Determine the [X, Y] coordinate at the center of the cell enclosing the given text.  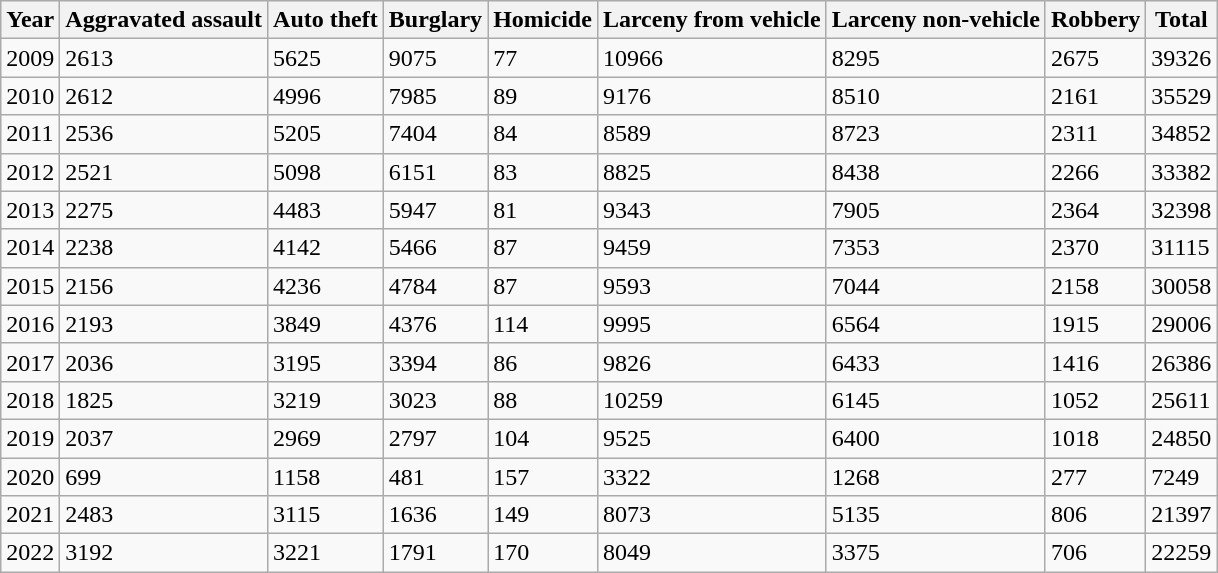
170 [543, 553]
9075 [435, 58]
2013 [30, 210]
2311 [1095, 134]
1636 [435, 515]
84 [543, 134]
30058 [1182, 286]
2014 [30, 248]
83 [543, 172]
5205 [326, 134]
Burglary [435, 20]
10259 [712, 400]
2266 [1095, 172]
2037 [164, 438]
29006 [1182, 324]
3221 [326, 553]
8589 [712, 134]
706 [1095, 553]
8825 [712, 172]
2020 [30, 477]
Year [30, 20]
9826 [712, 362]
89 [543, 96]
2612 [164, 96]
2675 [1095, 58]
24850 [1182, 438]
Auto theft [326, 20]
2010 [30, 96]
1268 [936, 477]
4376 [435, 324]
22259 [1182, 553]
9459 [712, 248]
9176 [712, 96]
5947 [435, 210]
6564 [936, 324]
481 [435, 477]
35529 [1182, 96]
31115 [1182, 248]
2158 [1095, 286]
104 [543, 438]
3192 [164, 553]
2370 [1095, 248]
9593 [712, 286]
26386 [1182, 362]
2536 [164, 134]
6400 [936, 438]
2011 [30, 134]
114 [543, 324]
88 [543, 400]
7353 [936, 248]
699 [164, 477]
1915 [1095, 324]
4236 [326, 286]
33382 [1182, 172]
Larceny non-vehicle [936, 20]
7249 [1182, 477]
8049 [712, 553]
21397 [1182, 515]
77 [543, 58]
9343 [712, 210]
7985 [435, 96]
4996 [326, 96]
1416 [1095, 362]
3375 [936, 553]
9525 [712, 438]
1825 [164, 400]
2156 [164, 286]
8295 [936, 58]
3394 [435, 362]
7905 [936, 210]
4142 [326, 248]
32398 [1182, 210]
2021 [30, 515]
1158 [326, 477]
1791 [435, 553]
3219 [326, 400]
Total [1182, 20]
1052 [1095, 400]
2364 [1095, 210]
2193 [164, 324]
2483 [164, 515]
3195 [326, 362]
8438 [936, 172]
277 [1095, 477]
2012 [30, 172]
10966 [712, 58]
1018 [1095, 438]
3849 [326, 324]
2015 [30, 286]
5466 [435, 248]
8073 [712, 515]
2036 [164, 362]
7404 [435, 134]
8723 [936, 134]
Robbery [1095, 20]
149 [543, 515]
5135 [936, 515]
2797 [435, 438]
81 [543, 210]
2016 [30, 324]
39326 [1182, 58]
2019 [30, 438]
806 [1095, 515]
Aggravated assault [164, 20]
9995 [712, 324]
7044 [936, 286]
3322 [712, 477]
Larceny from vehicle [712, 20]
25611 [1182, 400]
157 [543, 477]
2275 [164, 210]
2161 [1095, 96]
6151 [435, 172]
6145 [936, 400]
Homicide [543, 20]
2017 [30, 362]
3023 [435, 400]
2022 [30, 553]
2009 [30, 58]
4784 [435, 286]
2018 [30, 400]
3115 [326, 515]
5098 [326, 172]
2521 [164, 172]
34852 [1182, 134]
86 [543, 362]
2238 [164, 248]
5625 [326, 58]
6433 [936, 362]
4483 [326, 210]
2613 [164, 58]
2969 [326, 438]
8510 [936, 96]
